Output the (x, y) coordinate of the center of the cell containing the given text.  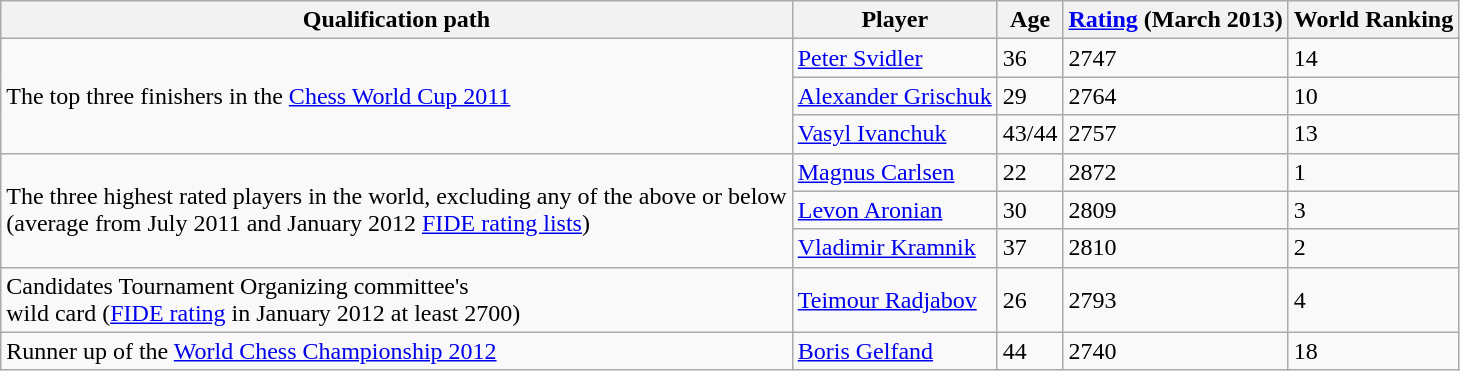
Candidates Tournament Organizing committee'swild card (FIDE rating in January 2012 at least 2700) (396, 300)
29 (1030, 96)
2809 (1176, 210)
1 (1373, 172)
Rating (March 2013) (1176, 20)
2793 (1176, 300)
43/44 (1030, 134)
30 (1030, 210)
Peter Svidler (894, 58)
4 (1373, 300)
13 (1373, 134)
2757 (1176, 134)
Vladimir Kramnik (894, 248)
2 (1373, 248)
2740 (1176, 351)
26 (1030, 300)
2747 (1176, 58)
Alexander Grischuk (894, 96)
Teimour Radjabov (894, 300)
Levon Aronian (894, 210)
Vasyl Ivanchuk (894, 134)
22 (1030, 172)
Age (1030, 20)
18 (1373, 351)
Qualification path (396, 20)
3 (1373, 210)
44 (1030, 351)
Boris Gelfand (894, 351)
10 (1373, 96)
37 (1030, 248)
2810 (1176, 248)
2764 (1176, 96)
Player (894, 20)
The top three finishers in the Chess World Cup 2011 (396, 96)
36 (1030, 58)
2872 (1176, 172)
Runner up of the World Chess Championship 2012 (396, 351)
The three highest rated players in the world, excluding any of the above or below(average from July 2011 and January 2012 FIDE rating lists) (396, 210)
World Ranking (1373, 20)
14 (1373, 58)
Magnus Carlsen (894, 172)
